Return [X, Y] of the center of cell containing provided text 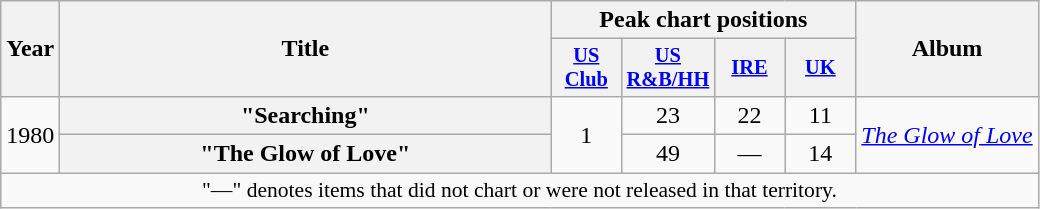
USClub [586, 68]
Peak chart positions [704, 20]
1 [586, 134]
22 [750, 115]
UK [820, 68]
Year [30, 49]
Title [306, 49]
11 [820, 115]
14 [820, 154]
Album [947, 49]
"The Glow of Love" [306, 154]
IRE [750, 68]
1980 [30, 134]
The Glow of Love [947, 134]
USR&B/HH [668, 68]
49 [668, 154]
"Searching" [306, 115]
"—" denotes items that did not chart or were not released in that territory. [520, 191]
23 [668, 115]
— [750, 154]
